Extract the (X, Y) coordinate from the center of the cell holding the provided text.  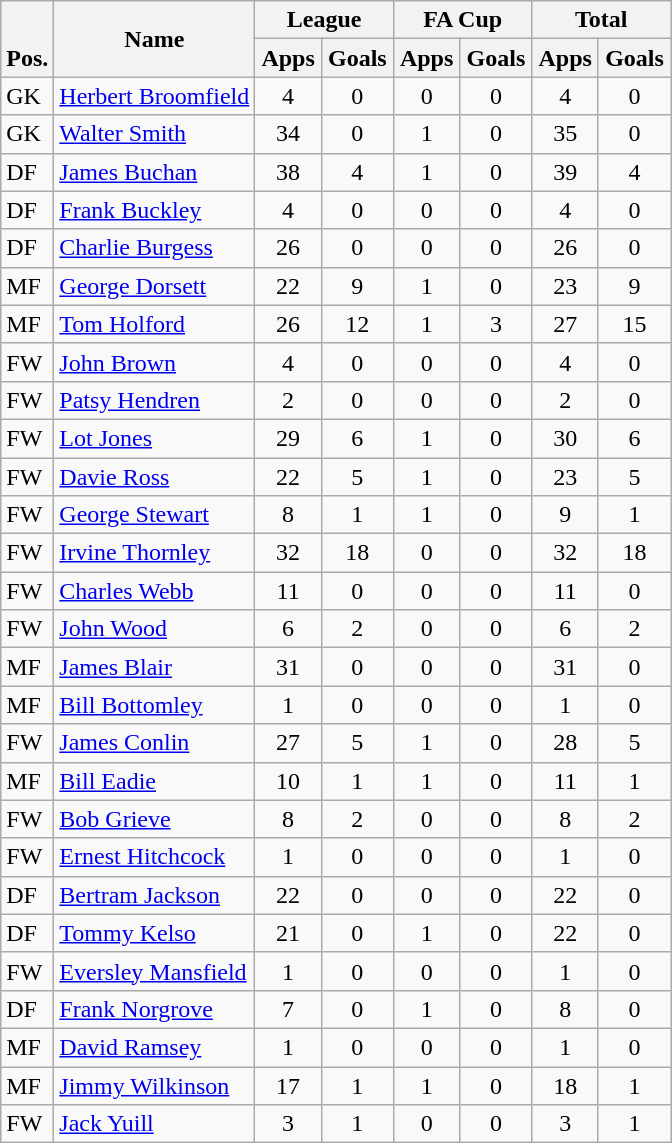
George Stewart (154, 515)
James Blair (154, 667)
James Buchan (154, 172)
Frank Norgrove (154, 1009)
28 (566, 743)
Irvine Thornley (154, 553)
George Dorsett (154, 286)
29 (288, 438)
Charlie Burgess (154, 248)
Eversley Mansfield (154, 971)
Bill Eadie (154, 781)
Jimmy Wilkinson (154, 1085)
Pos. (28, 39)
30 (566, 438)
Herbert Broomfield (154, 96)
John Brown (154, 362)
7 (288, 1009)
Name (154, 39)
Lot Jones (154, 438)
Total (602, 20)
League (324, 20)
35 (566, 134)
34 (288, 134)
Patsy Hendren (154, 400)
Tom Holford (154, 324)
John Wood (154, 629)
12 (357, 324)
10 (288, 781)
Bill Bottomley (154, 705)
Tommy Kelso (154, 933)
Jack Yuill (154, 1124)
Bertram Jackson (154, 895)
Charles Webb (154, 591)
David Ramsey (154, 1047)
39 (566, 172)
Frank Buckley (154, 210)
Walter Smith (154, 134)
Davie Ross (154, 477)
38 (288, 172)
James Conlin (154, 743)
Bob Grieve (154, 819)
Ernest Hitchcock (154, 857)
21 (288, 933)
17 (288, 1085)
15 (634, 324)
FA Cup (462, 20)
